Provide the [X, Y] coordinate of the cell's center where the given text is located.  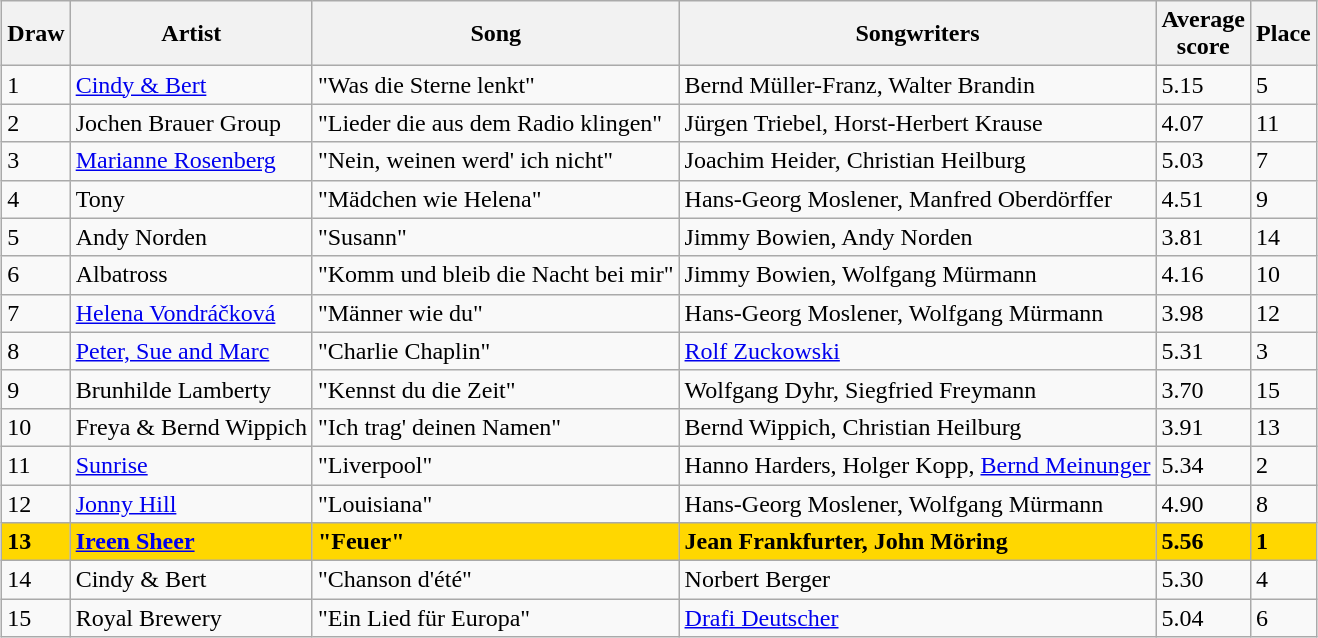
"Louisiana" [496, 503]
Sunrise [191, 465]
5.30 [1204, 580]
Wolfgang Dyhr, Siegfried Freymann [918, 389]
Averagescore [1204, 34]
5.34 [1204, 465]
4.51 [1204, 199]
Rolf Zuckowski [918, 351]
"Männer wie du" [496, 313]
Place [1284, 34]
5.15 [1204, 85]
"Charlie Chaplin" [496, 351]
"Komm und bleib die Nacht bei mir" [496, 275]
Hans-Georg Moslener, Manfred Oberdörffer [918, 199]
Song [496, 34]
Bernd Müller-Franz, Walter Brandin [918, 85]
"Mädchen wie Helena" [496, 199]
4.07 [1204, 123]
Hanno Harders, Holger Kopp, Bernd Meinunger [918, 465]
Jimmy Bowien, Wolfgang Mürmann [918, 275]
4.16 [1204, 275]
Andy Norden [191, 237]
"Ich trag' deinen Namen" [496, 427]
"Susann" [496, 237]
3.98 [1204, 313]
Drafi Deutscher [918, 618]
Joachim Heider, Christian Heilburg [918, 161]
Helena Vondráčková [191, 313]
"Feuer" [496, 542]
"Liverpool" [496, 465]
5.56 [1204, 542]
Jonny Hill [191, 503]
Jimmy Bowien, Andy Norden [918, 237]
Songwriters [918, 34]
"Kennst du die Zeit" [496, 389]
"Chanson d'été" [496, 580]
4.90 [1204, 503]
Norbert Berger [918, 580]
Albatross [191, 275]
Jean Frankfurter, John Möring [918, 542]
Jochen Brauer Group [191, 123]
Draw [36, 34]
5.03 [1204, 161]
Tony [191, 199]
Peter, Sue and Marc [191, 351]
Jürgen Triebel, Horst-Herbert Krause [918, 123]
"Nein, weinen werd' ich nicht" [496, 161]
Royal Brewery [191, 618]
3.91 [1204, 427]
Freya & Bernd Wippich [191, 427]
5.04 [1204, 618]
"Lieder die aus dem Radio klingen" [496, 123]
3.70 [1204, 389]
Brunhilde Lamberty [191, 389]
Bernd Wippich, Christian Heilburg [918, 427]
Ireen Sheer [191, 542]
"Was die Sterne lenkt" [496, 85]
Marianne Rosenberg [191, 161]
3.81 [1204, 237]
Artist [191, 34]
5.31 [1204, 351]
"Ein Lied für Europa" [496, 618]
